Detect which cell encompasses the target text, then output its [x, y] center coordinate. 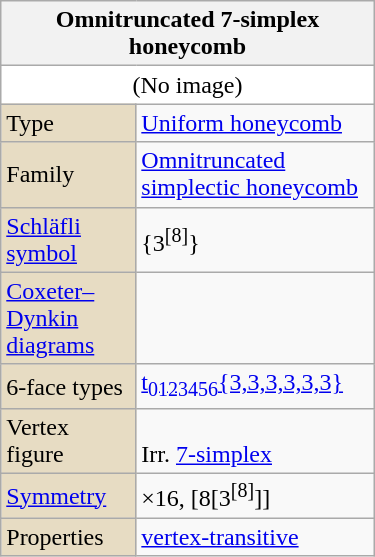
Omnitruncated simplectic honeycomb [255, 174]
×16, [8[3[8]]] [255, 496]
vertex-transitive [255, 537]
Properties [68, 537]
6-face types [68, 386]
Symmetry [68, 496]
(No image) [188, 85]
Omnitruncated 7-simplex honeycomb [188, 34]
Schläfli symbol [68, 240]
Irr. 7-simplex [255, 440]
Type [68, 123]
Uniform honeycomb [255, 123]
{3[8]} [255, 240]
Coxeter–Dynkin diagrams [68, 318]
Vertex figure [68, 440]
t0123456{3,3,3,3,3,3} [255, 386]
Family [68, 174]
